Identify which cell holds the provided text, then report its [x, y] central coordinate. 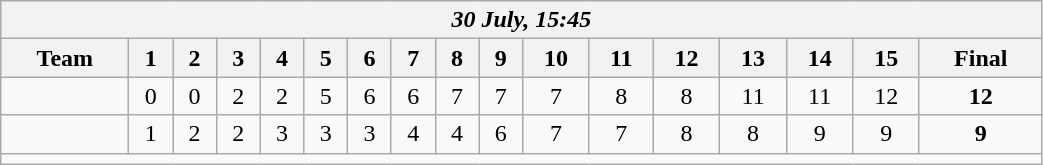
Team [65, 58]
14 [820, 58]
Final [980, 58]
10 [556, 58]
13 [754, 58]
15 [886, 58]
30 July, 15:45 [522, 20]
